From the cell containing the given text, extract its center point as (x, y) coordinate. 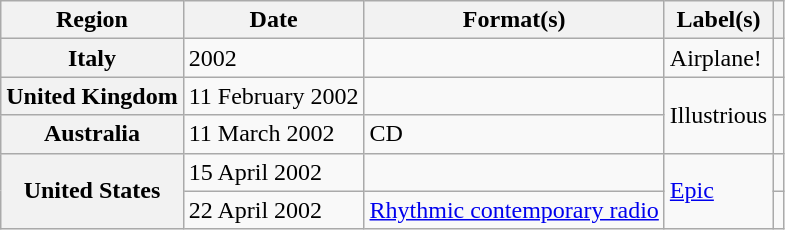
United States (92, 191)
Italy (92, 58)
United Kingdom (92, 96)
CD (514, 134)
Airplane! (718, 58)
Illustrious (718, 115)
Label(s) (718, 20)
Rhythmic contemporary radio (514, 210)
Date (274, 20)
15 April 2002 (274, 172)
Format(s) (514, 20)
22 April 2002 (274, 210)
Australia (92, 134)
11 February 2002 (274, 96)
11 March 2002 (274, 134)
Region (92, 20)
2002 (274, 58)
Epic (718, 191)
